Search for the cell housing the specified text and yield its [x, y] center coordinate. 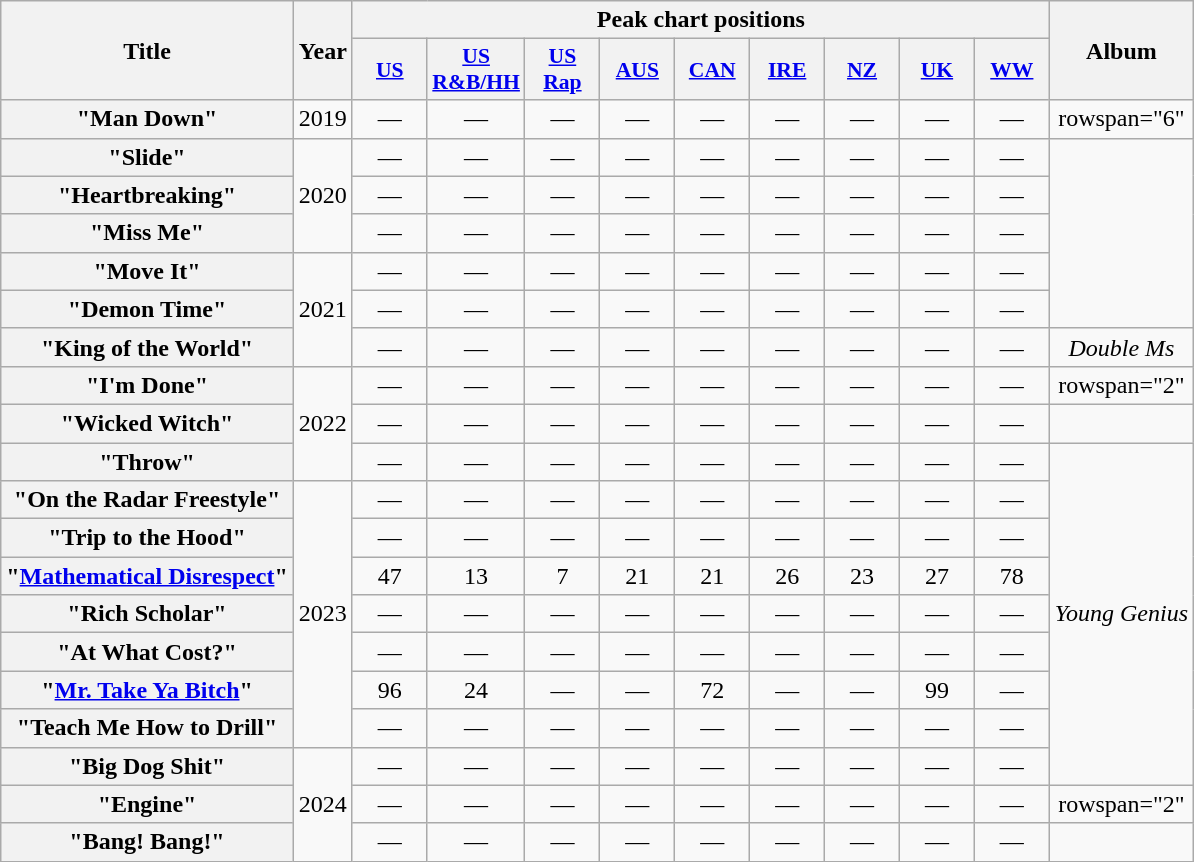
2019 [322, 119]
"King of the World" [148, 347]
72 [712, 690]
2021 [322, 309]
7 [562, 576]
"Mr. Take Ya Bitch" [148, 690]
rowspan="6" [1121, 119]
USR&B/HH [476, 70]
Year [322, 50]
2023 [322, 614]
24 [476, 690]
"Slide" [148, 157]
2024 [322, 804]
"Move It" [148, 271]
Young Genius [1121, 614]
WW [1012, 70]
"Demon Time" [148, 309]
CAN [712, 70]
"Bang! Bang!" [148, 842]
"On the Radar Freestyle" [148, 500]
IRE [788, 70]
"Engine" [148, 804]
27 [936, 576]
47 [390, 576]
"Miss Me" [148, 233]
26 [788, 576]
US [390, 70]
"Man Down" [148, 119]
"Throw" [148, 461]
"Rich Scholar" [148, 614]
Title [148, 50]
"At What Cost?" [148, 652]
UK [936, 70]
"I'm Done" [148, 385]
23 [862, 576]
"Teach Me How to Drill" [148, 728]
96 [390, 690]
78 [1012, 576]
Double Ms [1121, 347]
"Trip to the Hood" [148, 538]
99 [936, 690]
2022 [322, 423]
NZ [862, 70]
"Wicked Witch" [148, 423]
Peak chart positions [700, 20]
AUS [638, 70]
Album [1121, 50]
2020 [322, 195]
"Mathematical Disrespect" [148, 576]
"Big Dog Shit" [148, 766]
USRap [562, 70]
"Heartbreaking" [148, 195]
13 [476, 576]
